From the cell containing the given text, extract its center point as [x, y] coordinate. 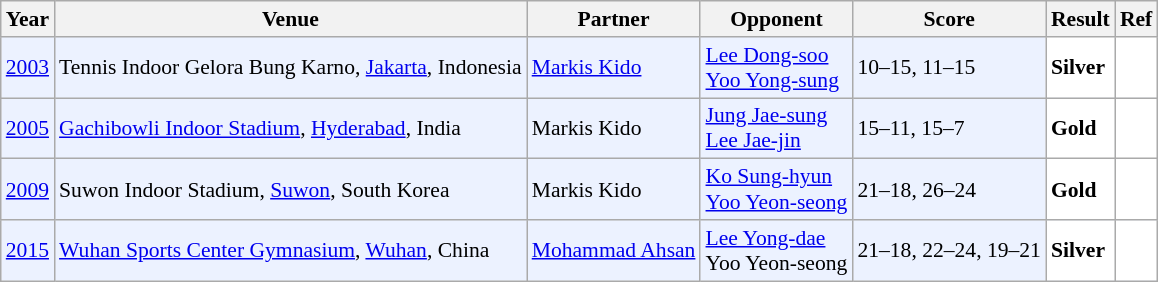
Tennis Indoor Gelora Bung Karno, Jakarta, Indonesia [290, 68]
Result [1080, 19]
Opponent [776, 19]
2009 [28, 190]
Wuhan Sports Center Gymnasium, Wuhan, China [290, 250]
Mohammad Ahsan [614, 250]
Venue [290, 19]
Lee Yong-dae Yoo Yeon-seong [776, 250]
2003 [28, 68]
2015 [28, 250]
2005 [28, 128]
21–18, 26–24 [949, 190]
Year [28, 19]
Ref [1136, 19]
21–18, 22–24, 19–21 [949, 250]
10–15, 11–15 [949, 68]
Partner [614, 19]
Gachibowli Indoor Stadium, Hyderabad, India [290, 128]
Jung Jae-sung Lee Jae-jin [776, 128]
Ko Sung-hyun Yoo Yeon-seong [776, 190]
Score [949, 19]
15–11, 15–7 [949, 128]
Suwon Indoor Stadium, Suwon, South Korea [290, 190]
Lee Dong-soo Yoo Yong-sung [776, 68]
